For the text-containing cell, return its midpoint in (x, y) coordinate format. 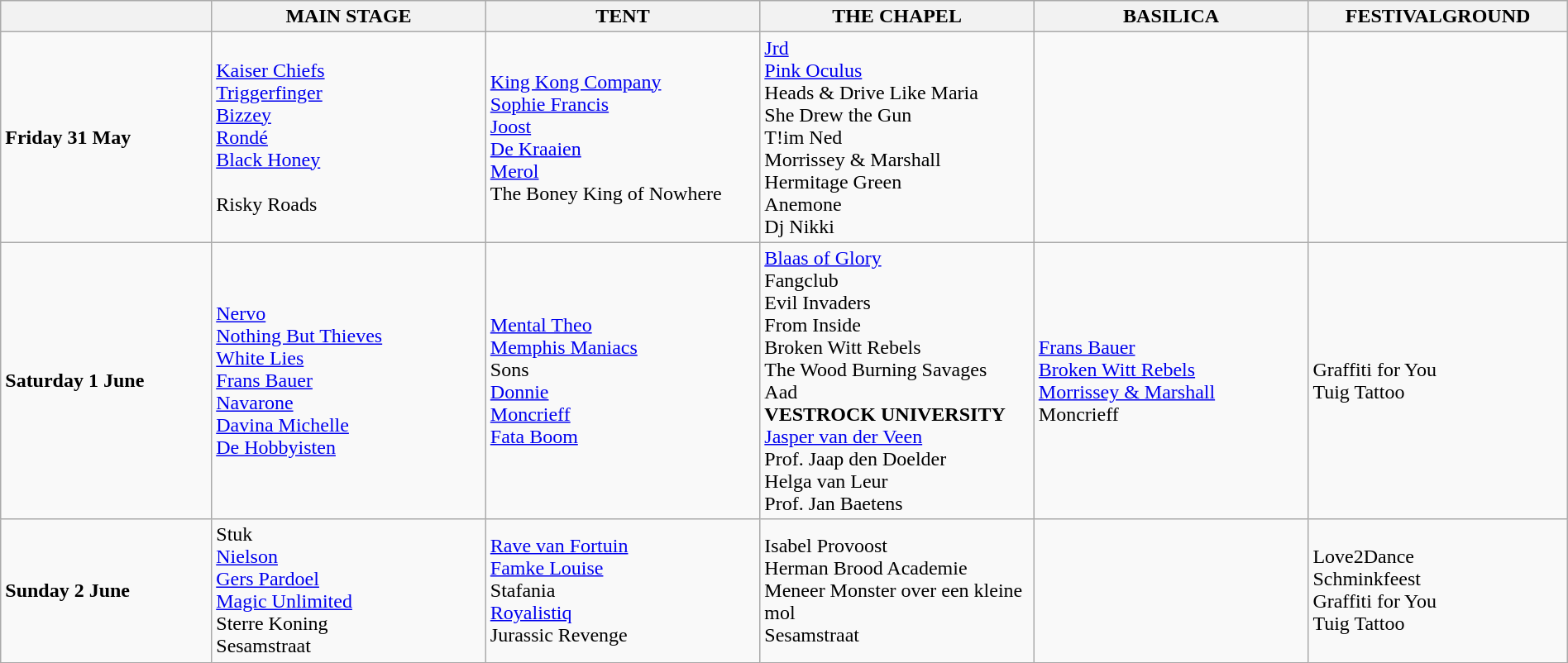
TENT (623, 17)
BASILICA (1171, 17)
THE CHAPEL (897, 17)
Saturday 1 June (106, 380)
King Kong CompanySophie FrancisJoostDe KraaienMerolThe Boney King of Nowhere (623, 137)
Friday 31 May (106, 137)
Sunday 2 June (106, 590)
Kaiser ChiefsTriggerfingerBizzeyRondéBlack HoneyRisky Roads (349, 137)
NervoNothing But ThievesWhite LiesFrans BauerNavaroneDavina MichelleDe Hobbyisten (349, 380)
Mental TheoMemphis ManiacsSonsDonnieMoncrieffFata Boom (623, 380)
Love2DanceSchminkfeestGraffiti for YouTuig Tattoo (1437, 590)
JrdPink OculusHeads & Drive Like MariaShe Drew the GunT!im NedMorrissey & MarshallHermitage GreenAnemoneDj Nikki (897, 137)
StukNielsonGers PardoelMagic UnlimitedSterre KoningSesamstraat (349, 590)
FESTIVALGROUND (1437, 17)
Rave van FortuinFamke LouiseStafaniaRoyalistiqJurassic Revenge (623, 590)
MAIN STAGE (349, 17)
Graffiti for You Tuig Tattoo (1437, 380)
Isabel ProvoostHerman Brood AcademieMeneer Monster over een kleine molSesamstraat (897, 590)
Frans BauerBroken Witt RebelsMorrissey & MarshallMoncrieff (1171, 380)
